Return [x, y] of the center of cell containing provided text 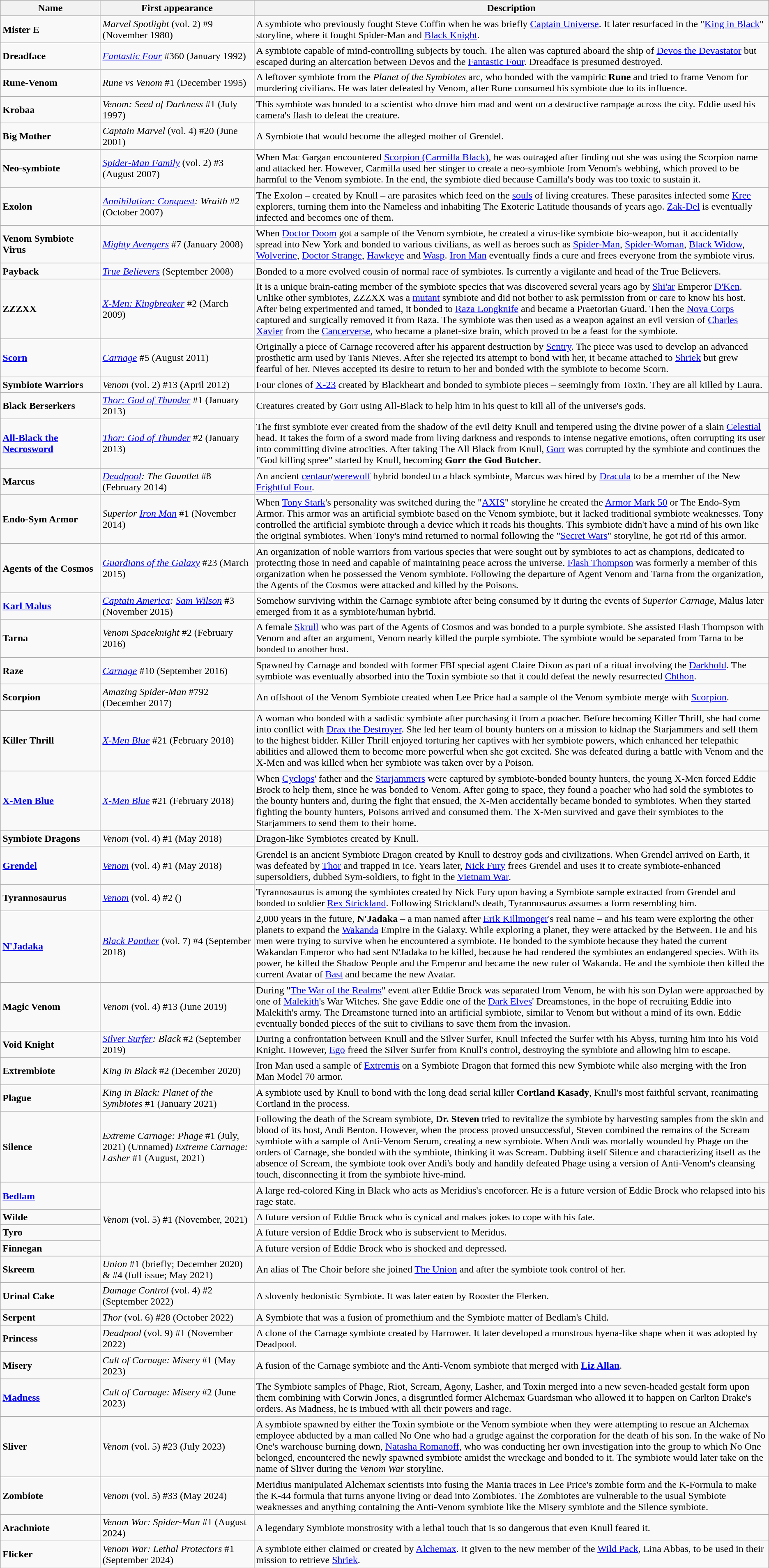
Rune vs Venom #1 (December 1995) [177, 83]
Fantastic Four #360 (January 1992) [177, 56]
N'Jadaka [50, 946]
A future version of Eddie Brock who is cynical and makes jokes to cope with his fate. [511, 1217]
A Symbiote that would become the alleged mother of Grendel. [511, 136]
ZZZXX [50, 309]
Venom (vol. 4) #13 (June 2019) [177, 1007]
Finnegan [50, 1248]
Deadpool (vol. 9) #1 (November 2022) [177, 1338]
Bedlam [50, 1196]
All-Black the Necrosword [50, 444]
Killer Thrill [50, 741]
Iron Man used a sample of Extremis on a Symbiote Dragon that formed this new Symbiote while also merging with the Iron Man Model 70 armor. [511, 1071]
Superior Iron Man #1 (November 2014) [177, 520]
Four clones of X-23 created by Blackheart and bonded to symbiote pieces – seemingly from Toxin. They are all killed by Laura. [511, 384]
Madness [50, 1397]
True Believers (September 2008) [177, 271]
Endo-Sym Armor [50, 520]
Union #1 (briefly; December 2020) & #4 (full issue; May 2021) [177, 1269]
Plague [50, 1098]
A future version of Eddie Brock who is subservient to Meridus. [511, 1233]
X-Men Blue [50, 801]
An offshoot of the Venom Symbiote created when Lee Price had a sample of the Venom symbiote merge with Scorpion. [511, 697]
Dragon-like Symbiotes created by Knull. [511, 838]
A Symbiote that was a fusion of promethium and the Symbiote matter of Bedlam's Child. [511, 1317]
A slovenly hedonistic Symbiote. It was later eaten by Rooster the Flerken. [511, 1296]
Description [511, 8]
Venom (vol. 2) #13 (April 2012) [177, 384]
Karl Malus [50, 606]
Captain America: Sam Wilson #3 (November 2015) [177, 606]
Mighty Avengers #7 (January 2008) [177, 244]
Venom Spaceknight #2 (February 2016) [177, 638]
Deadpool: The Gauntlet #8 (February 2014) [177, 482]
Dreadface [50, 56]
Marcus [50, 482]
Thor (vol. 6) #28 (October 2022) [177, 1317]
Urinal Cake [50, 1296]
Agents of the Cosmos [50, 568]
Payback [50, 271]
Void Knight [50, 1045]
A fusion of the Carnage symbiote and the Anti-Venom symbiote that merged with Liz Allan. [511, 1365]
Venom War: Spider-Man #1 (August 2024) [177, 1528]
Wilde [50, 1217]
Extreme Carnage: Phage #1 (July, 2021) (Unnamed) Extreme Carnage: Lasher #1 (August, 2021) [177, 1147]
A large red-colored King in Black who acts as Meridius's encoforcer. He is a future version of Eddie Brock who relapsed into his rage state. [511, 1196]
Venom (vol. 5) #33 (May 2024) [177, 1495]
Carnage #5 (August 2011) [177, 358]
Princess [50, 1338]
Symbiote Warriors [50, 384]
Captain Marvel (vol. 4) #20 (June 2001) [177, 136]
Venom (vol. 5) #1 (November, 2021) [177, 1219]
Scorn [50, 358]
Thor: God of Thunder #1 (January 2013) [177, 406]
Arachniote [50, 1528]
Sliver [50, 1446]
Mister E [50, 30]
Venom War: Lethal Protectors #1 (September 2024) [177, 1554]
Neo-symbiote [50, 169]
Zombiote [50, 1495]
Extrembiote [50, 1071]
An alias of The Choir before she joined The Union and after the symbiote took control of her. [511, 1269]
Magic Venom [50, 1007]
Venom (vol. 4) #2 () [177, 898]
Krobaa [50, 109]
Symbiote Dragons [50, 838]
Guardians of the Galaxy #23 (March 2015) [177, 568]
Tyro [50, 1233]
An ancient centaur/werewolf hybrid bonded to a black symbiote, Marcus was hired by Dracula to be a member of the New Frightful Four. [511, 482]
Exolon [50, 206]
Skreem [50, 1269]
Silence [50, 1147]
Venom Symbiote Virus [50, 244]
Misery [50, 1365]
Serpent [50, 1317]
Carnage #10 (September 2016) [177, 671]
X-Men: Kingbreaker #2 (March 2009) [177, 309]
Damage Control (vol. 4) #2 (September 2022) [177, 1296]
First appearance [177, 8]
Annihilation: Conquest: Wraith #2 (October 2007) [177, 206]
Bonded to a more evolved cousin of normal race of symbiotes. Is currently a vigilante and head of the True Believers. [511, 271]
Black Berserkers [50, 406]
A legendary Symbiote monstrosity with a lethal touch that is so dangerous that even Knull feared it. [511, 1528]
Flicker [50, 1554]
Tarna [50, 638]
Venom: Seed of Darkness #1 (July 1997) [177, 109]
Grendel [50, 865]
Amazing Spider-Man #792 (December 2017) [177, 697]
Black Panther (vol. 7) #4 (September 2018) [177, 946]
Raze [50, 671]
King in Black: Planet of the Symbiotes #1 (January 2021) [177, 1098]
Venom (vol. 5) #23 (July 2023) [177, 1446]
Tyrannosaurus [50, 898]
Cult of Carnage: Misery #1 (May 2023) [177, 1365]
Scorpion [50, 697]
King in Black #2 (December 2020) [177, 1071]
A future version of Eddie Brock who is shocked and depressed. [511, 1248]
Big Mother [50, 136]
Marvel Spotlight (vol. 2) #9 (November 1980) [177, 30]
A clone of the Carnage symbiote created by Harrower. It later developed a monstrous hyena-like shape when it was adopted by Deadpool. [511, 1338]
Rune-Venom [50, 83]
Thor: God of Thunder #2 (January 2013) [177, 444]
Creatures created by Gorr using All-Black to help him in his quest to kill all of the universe's gods. [511, 406]
Silver Surfer: Black #2 (September 2019) [177, 1045]
Name [50, 8]
Spider-Man Family (vol. 2) #3 (August 2007) [177, 169]
Cult of Carnage: Misery #2 (June 2023) [177, 1397]
